Locate the cell with the specified text and output its [x, y] center coordinate. 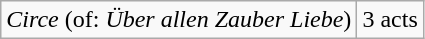
Circe (of: Über allen Zauber Liebe) [179, 20]
3 acts [390, 20]
